Provide the (X, Y) coordinate of the cell's center where the given text is located.  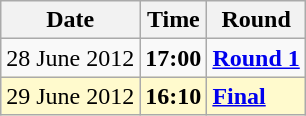
Round 1 (256, 58)
28 June 2012 (70, 58)
29 June 2012 (70, 96)
Final (256, 96)
17:00 (174, 58)
Date (70, 20)
Round (256, 20)
Time (174, 20)
16:10 (174, 96)
